Search for the cell housing the specified text and yield its (x, y) center coordinate. 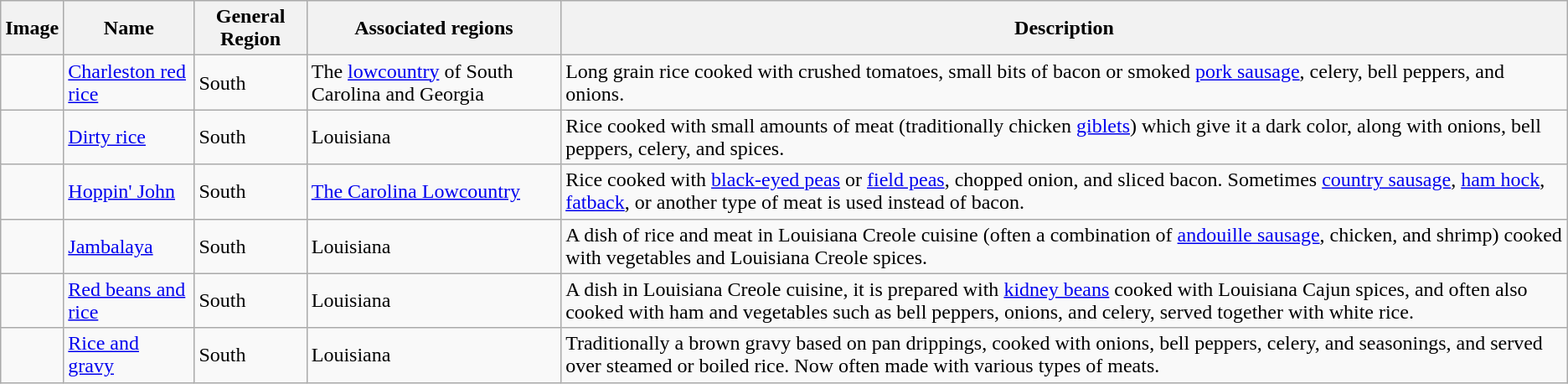
The Carolina Lowcountry (434, 191)
Long grain rice cooked with crushed tomatoes, small bits of bacon or smoked pork sausage, celery, bell peppers, and onions. (1065, 82)
Image (32, 29)
Jambalaya (129, 246)
Associated regions (434, 29)
The lowcountry of South Carolina and Georgia (434, 82)
Rice and gravy (129, 355)
Description (1065, 29)
General Region (250, 29)
Hoppin' John (129, 191)
Charleston red rice (129, 82)
Red beans and rice (129, 300)
Name (129, 29)
Dirty rice (129, 138)
